Pinpoint the cell where the given text exists, returning its (x, y) midpoint coordinate. 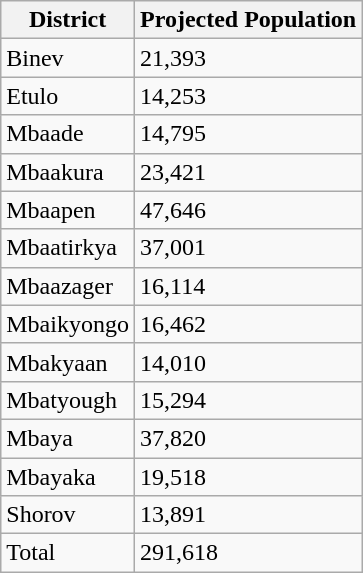
16,462 (248, 324)
Binev (68, 58)
Mbaapen (68, 210)
Mbaya (68, 438)
19,518 (248, 477)
291,618 (248, 553)
14,010 (248, 362)
Projected Population (248, 20)
Etulo (68, 96)
14,795 (248, 134)
13,891 (248, 515)
Mbaikyongo (68, 324)
23,421 (248, 172)
Mbayaka (68, 477)
47,646 (248, 210)
16,114 (248, 286)
Shorov (68, 515)
District (68, 20)
Mbakyaan (68, 362)
Mbaade (68, 134)
15,294 (248, 400)
21,393 (248, 58)
Mbaatirkya (68, 248)
37,001 (248, 248)
Total (68, 553)
Mbaakura (68, 172)
37,820 (248, 438)
14,253 (248, 96)
Mbaazager (68, 286)
Mbatyough (68, 400)
